Output the [X, Y] coordinate of the center of the cell containing the given text.  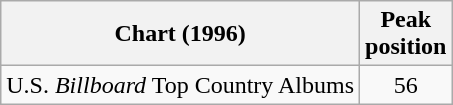
56 [406, 85]
Chart (1996) [180, 34]
Peakposition [406, 34]
U.S. Billboard Top Country Albums [180, 85]
